Locate the cell with the specified text and output its [x, y] center coordinate. 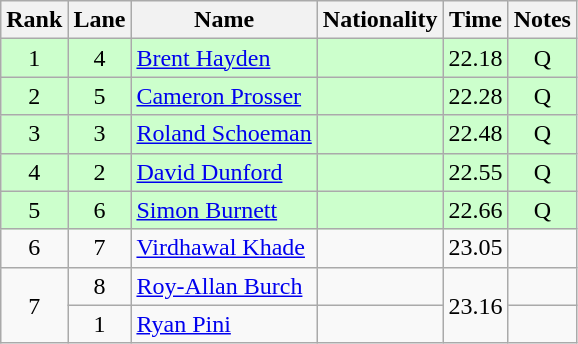
Brent Hayden [224, 58]
Notes [542, 20]
23.16 [476, 305]
Ryan Pini [224, 324]
22.55 [476, 172]
David Dunford [224, 172]
Roy-Allan Burch [224, 286]
22.66 [476, 210]
Time [476, 20]
Rank [34, 20]
22.48 [476, 134]
Roland Schoeman [224, 134]
Virdhawal Khade [224, 248]
Simon Burnett [224, 210]
22.18 [476, 58]
22.28 [476, 96]
Lane [100, 20]
23.05 [476, 248]
8 [100, 286]
Cameron Prosser [224, 96]
Nationality [380, 20]
Name [224, 20]
